Determine the [x, y] coordinate at the center of the cell enclosing the given text.  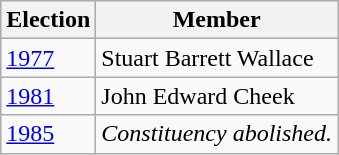
1977 [48, 58]
Stuart Barrett Wallace [217, 58]
1985 [48, 134]
Election [48, 20]
John Edward Cheek [217, 96]
Constituency abolished. [217, 134]
Member [217, 20]
1981 [48, 96]
